Pinpoint the cell where the given text exists, returning its [x, y] midpoint coordinate. 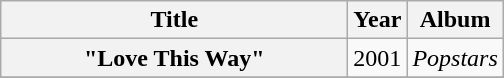
Popstars [455, 58]
Year [378, 20]
Title [174, 20]
2001 [378, 58]
Album [455, 20]
"Love This Way" [174, 58]
